Output the [X, Y] coordinate of the center of the cell containing the given text.  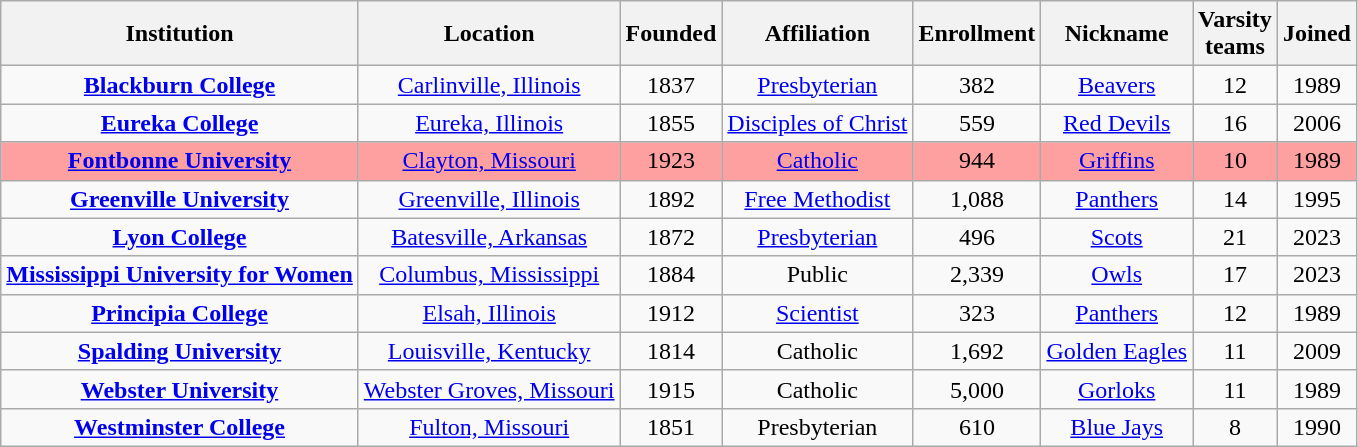
Fontbonne University [180, 161]
Nickname [1117, 34]
Batesville, Arkansas [489, 237]
Columbus, Mississippi [489, 275]
2009 [1316, 351]
382 [977, 85]
Disciples of Christ [818, 123]
Greenville University [180, 199]
Louisville, Kentucky [489, 351]
Mississippi University for Women [180, 275]
Location [489, 34]
10 [1236, 161]
Founded [671, 34]
Fulton, Missouri [489, 427]
1,692 [977, 351]
Golden Eagles [1117, 351]
2006 [1316, 123]
323 [977, 313]
1892 [671, 199]
Lyon College [180, 237]
Public [818, 275]
2,339 [977, 275]
944 [977, 161]
1855 [671, 123]
1915 [671, 389]
17 [1236, 275]
Joined [1316, 34]
610 [977, 427]
14 [1236, 199]
1923 [671, 161]
Clayton, Missouri [489, 161]
496 [977, 237]
Griffins [1117, 161]
Spalding University [180, 351]
1814 [671, 351]
Eureka, Illinois [489, 123]
Elsah, Illinois [489, 313]
Beavers [1117, 85]
Enrollment [977, 34]
Webster Groves, Missouri [489, 389]
Free Methodist [818, 199]
Blackburn College [180, 85]
Institution [180, 34]
1990 [1316, 427]
Gorloks [1117, 389]
Owls [1117, 275]
Scientist [818, 313]
Blue Jays [1117, 427]
1995 [1316, 199]
Red Devils [1117, 123]
Principia College [180, 313]
1,088 [977, 199]
559 [977, 123]
8 [1236, 427]
Greenville, Illinois [489, 199]
Westminster College [180, 427]
16 [1236, 123]
21 [1236, 237]
5,000 [977, 389]
1872 [671, 237]
Affiliation [818, 34]
Webster University [180, 389]
Varsityteams [1236, 34]
Scots [1117, 237]
1851 [671, 427]
1837 [671, 85]
Carlinville, Illinois [489, 85]
1912 [671, 313]
Eureka College [180, 123]
1884 [671, 275]
